Scan for the cell matching the given text and deliver its [x, y] coordinate at center. 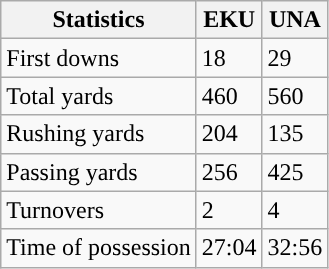
2 [229, 210]
256 [229, 172]
Rushing yards [99, 134]
560 [295, 96]
UNA [295, 20]
460 [229, 96]
4 [295, 210]
Turnovers [99, 210]
EKU [229, 20]
First downs [99, 58]
29 [295, 58]
Time of possession [99, 248]
18 [229, 58]
Total yards [99, 96]
Passing yards [99, 172]
32:56 [295, 248]
27:04 [229, 248]
Statistics [99, 20]
425 [295, 172]
204 [229, 134]
135 [295, 134]
